Identify which cell holds the provided text, then report its (X, Y) central coordinate. 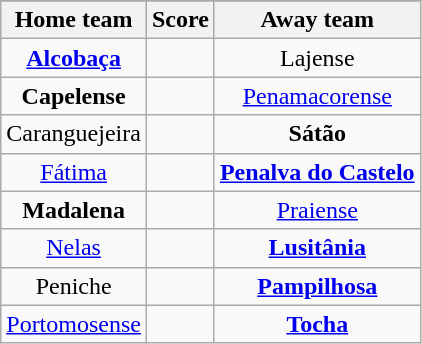
Madalena (74, 210)
Alcobaça (74, 58)
Away team (317, 20)
Penalva do Castelo (317, 172)
Fátima (74, 172)
Lajense (317, 58)
Score (180, 20)
Praiense (317, 210)
Caranguejeira (74, 134)
Lusitânia (317, 248)
Capelense (74, 96)
Peniche (74, 286)
Tocha (317, 324)
Penamacorense (317, 96)
Sátão (317, 134)
Home team (74, 20)
Pampilhosa (317, 286)
Portomosense (74, 324)
Nelas (74, 248)
